For the text-containing cell, return its midpoint in (x, y) coordinate format. 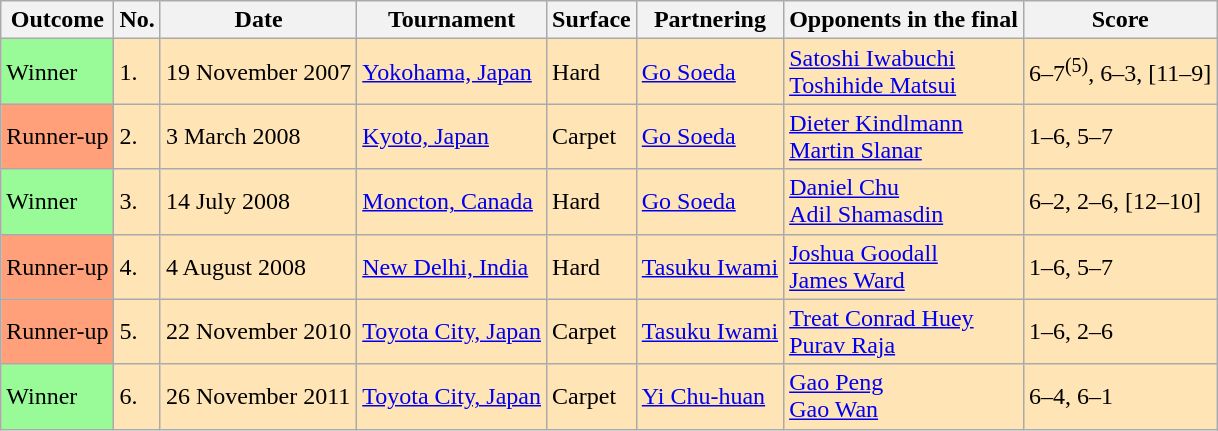
Dieter Kindlmann Martin Slanar (904, 136)
4. (137, 266)
4 August 2008 (258, 266)
Treat Conrad Huey Purav Raja (904, 332)
Outcome (58, 20)
Date (258, 20)
22 November 2010 (258, 332)
Moncton, Canada (452, 202)
Yi Chu-huan (710, 396)
1–6, 2–6 (1120, 332)
Yokohama, Japan (452, 72)
2. (137, 136)
3. (137, 202)
Tournament (452, 20)
Surface (592, 20)
Score (1120, 20)
Kyoto, Japan (452, 136)
3 March 2008 (258, 136)
Partnering (710, 20)
19 November 2007 (258, 72)
6. (137, 396)
6–7(5), 6–3, [11–9] (1120, 72)
No. (137, 20)
Daniel Chu Adil Shamasdin (904, 202)
6–4, 6–1 (1120, 396)
Gao Peng Gao Wan (904, 396)
1. (137, 72)
Opponents in the final (904, 20)
6–2, 2–6, [12–10] (1120, 202)
26 November 2011 (258, 396)
Satoshi Iwabuchi Toshihide Matsui (904, 72)
Joshua Goodall James Ward (904, 266)
5. (137, 332)
New Delhi, India (452, 266)
14 July 2008 (258, 202)
